Scan for the cell matching the given text and deliver its (X, Y) coordinate at center. 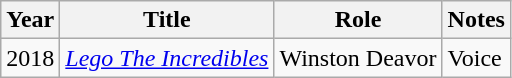
Winston Deavor (358, 58)
Notes (476, 20)
Voice (476, 58)
Title (167, 20)
Role (358, 20)
Lego The Incredibles (167, 58)
Year (30, 20)
2018 (30, 58)
